Find where the given text appears and provide that cell's center as [X, Y] coordinate. 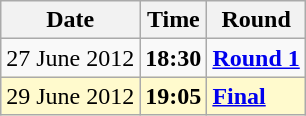
18:30 [174, 58]
27 June 2012 [70, 58]
Round 1 [256, 58]
Time [174, 20]
Final [256, 96]
Round [256, 20]
29 June 2012 [70, 96]
Date [70, 20]
19:05 [174, 96]
